Search for the cell housing the specified text and yield its [X, Y] center coordinate. 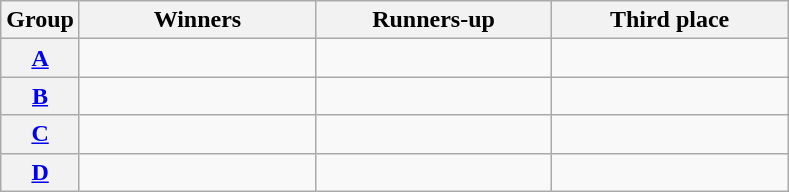
D [40, 172]
A [40, 58]
Winners [197, 20]
Third place [670, 20]
C [40, 134]
B [40, 96]
Runners-up [433, 20]
Group [40, 20]
